From the cell containing the given text, extract its center point as (X, Y) coordinate. 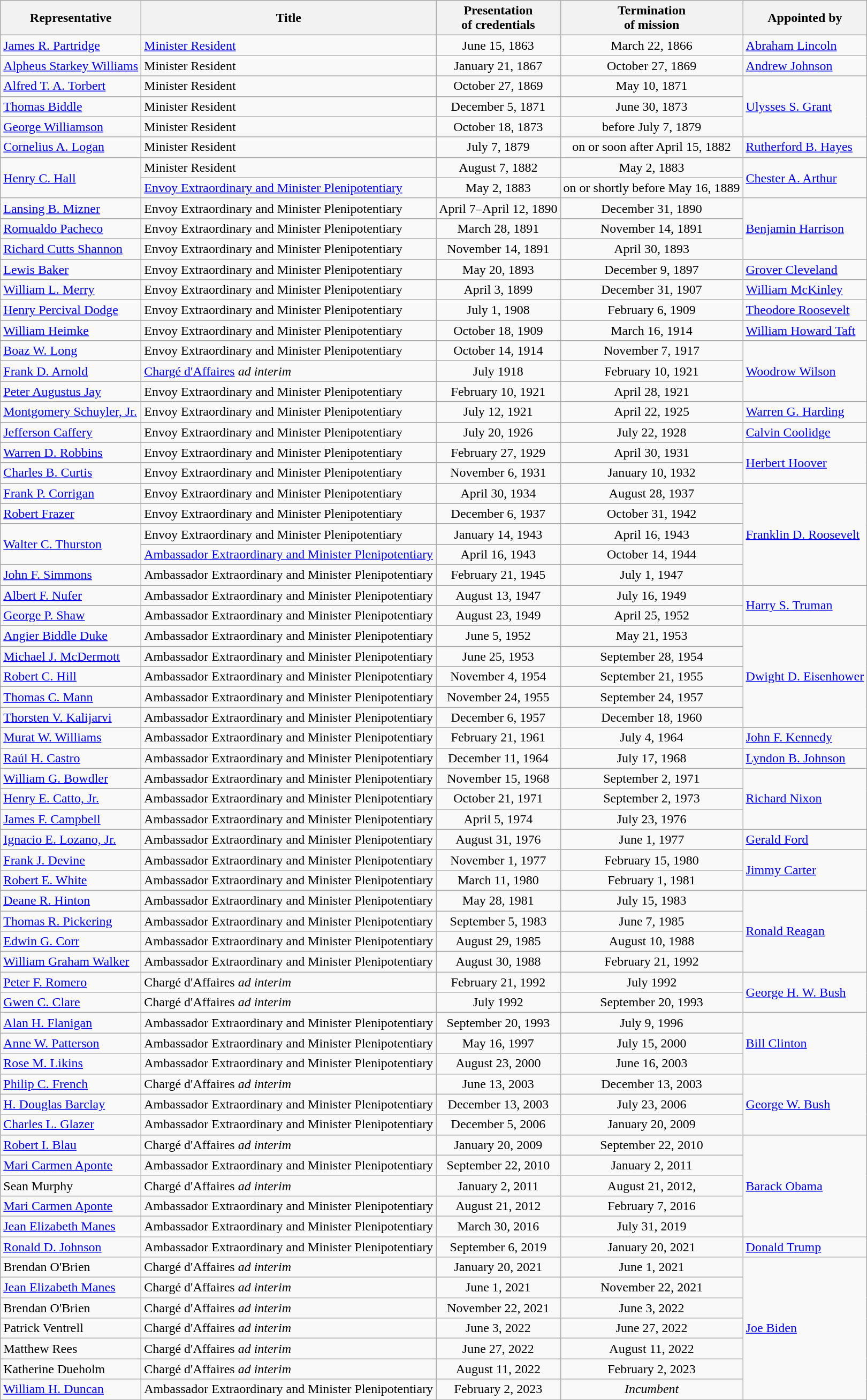
April 7–April 12, 1890 (498, 208)
April 22, 1925 (652, 412)
Henry Percival Dodge (71, 310)
Terminationof mission (652, 18)
Harry S. Truman (805, 606)
Ronald D. Johnson (71, 1247)
January 14, 1943 (498, 534)
Robert E. White (71, 880)
Frank J. Devine (71, 860)
June 13, 2003 (498, 1084)
July 4, 1964 (652, 738)
William H. Duncan (71, 1389)
February 7, 2016 (652, 1206)
October 14, 1914 (498, 351)
September 6, 2019 (498, 1247)
December 5, 1871 (498, 106)
December 5, 2006 (498, 1124)
May 28, 1981 (498, 900)
July 23, 2006 (652, 1104)
July 22, 1928 (652, 432)
September 28, 1954 (652, 656)
Robert Frazer (71, 514)
April 30, 1931 (652, 453)
Romualdo Pacheco (71, 228)
Deane R. Hinton (71, 900)
Rose M. Likins (71, 1064)
July 20, 1926 (498, 432)
August 7, 1882 (498, 167)
September 2, 1973 (652, 799)
January 10, 1932 (652, 473)
H. Douglas Barclay (71, 1104)
May 10, 1871 (652, 86)
August 23, 2000 (498, 1064)
August 10, 1988 (652, 942)
William Heimke (71, 331)
September 24, 1957 (652, 697)
Benjamin Harrison (805, 228)
Warren D. Robbins (71, 453)
May 16, 1997 (498, 1043)
Peter Augustus Jay (71, 392)
August 31, 1976 (498, 839)
July 17, 1968 (652, 758)
Gerald Ford (805, 839)
March 22, 1866 (652, 45)
August 13, 1947 (498, 595)
Philip C. French (71, 1084)
March 30, 2016 (498, 1226)
November 6, 1931 (498, 473)
June 5, 1952 (498, 636)
July 7, 1879 (498, 147)
Herbert Hoover (805, 463)
March 28, 1891 (498, 228)
April 28, 1921 (652, 392)
Murat W. Williams (71, 738)
April 3, 1899 (498, 290)
Walter C. Thurston (71, 544)
July 1, 1947 (652, 575)
October 18, 1873 (498, 127)
June 30, 1873 (652, 106)
Katherine Dueholm (71, 1369)
Appointed by (805, 18)
December 6, 1957 (498, 717)
Grover Cleveland (805, 269)
Robert I. Blau (71, 1145)
Woodrow Wilson (805, 371)
Jefferson Caffery (71, 432)
May 20, 1893 (498, 269)
Robert C. Hill (71, 677)
Donald Trump (805, 1247)
February 15, 1980 (652, 860)
December 6, 1937 (498, 514)
Ulysses S. Grant (805, 106)
Boaz W. Long (71, 351)
Anne W. Patterson (71, 1043)
Theodore Roosevelt (805, 310)
Thomas C. Mann (71, 697)
Title (289, 18)
Charles L. Glazer (71, 1124)
Patrick Ventrell (71, 1328)
Chester A. Arthur (805, 178)
Calvin Coolidge (805, 432)
April 30, 1934 (498, 493)
Lewis Baker (71, 269)
March 16, 1914 (652, 331)
Warren G. Harding (805, 412)
July 15, 1983 (652, 900)
William Graham Walker (71, 962)
September 2, 1971 (652, 778)
April 5, 1974 (498, 819)
November 7, 1917 (652, 351)
on or soon after April 15, 1882 (652, 147)
Sean Murphy (71, 1185)
Charles B. Curtis (71, 473)
December 31, 1890 (652, 208)
John F. Kennedy (805, 738)
William Howard Taft (805, 331)
Representative (71, 18)
December 11, 1964 (498, 758)
August 28, 1937 (652, 493)
February 21, 1961 (498, 738)
on or shortly before May 16, 1889 (652, 188)
Ronald Reagan (805, 931)
August 21, 2012, (652, 1185)
July 9, 1996 (652, 1023)
William McKinley (805, 290)
June 15, 1863 (498, 45)
Joe Biden (805, 1328)
George H. W. Bush (805, 992)
George P. Shaw (71, 616)
August 21, 2012 (498, 1206)
Thomas R. Pickering (71, 921)
Andrew Johnson (805, 66)
February 6, 1909 (652, 310)
Frank P. Corrigan (71, 493)
Albert F. Nufer (71, 595)
December 9, 1897 (652, 269)
James F. Campbell (71, 819)
November 15, 1968 (498, 778)
September 21, 1955 (652, 677)
August 29, 1985 (498, 942)
Matthew Rees (71, 1349)
Frank D. Arnold (71, 371)
July 16, 1949 (652, 595)
April 25, 1952 (652, 616)
William L. Merry (71, 290)
Peter F. Romero (71, 982)
Richard Cutts Shannon (71, 249)
November 24, 1955 (498, 697)
July 1, 1908 (498, 310)
October 14, 1944 (652, 554)
Cornelius A. Logan (71, 147)
September 5, 1983 (498, 921)
Edwin G. Corr (71, 942)
Henry C. Hall (71, 178)
October 18, 1909 (498, 331)
February 27, 1929 (498, 453)
February 1, 1981 (652, 880)
Angier Biddle Duke (71, 636)
August 23, 1949 (498, 616)
October 21, 1971 (498, 799)
Thomas Biddle (71, 106)
Jimmy Carter (805, 870)
Barack Obama (805, 1185)
Thorsten V. Kalijarvi (71, 717)
November 1, 1977 (498, 860)
Abraham Lincoln (805, 45)
August 30, 1988 (498, 962)
January 21, 1867 (498, 66)
July 23, 1976 (652, 819)
March 11, 1980 (498, 880)
June 16, 2003 (652, 1064)
July 12, 1921 (498, 412)
William G. Bowdler (71, 778)
James R. Partridge (71, 45)
June 1, 1977 (652, 839)
Lansing B. Mizner (71, 208)
April 30, 1893 (652, 249)
Gwen C. Clare (71, 1003)
Raúl H. Castro (71, 758)
May 21, 1953 (652, 636)
George Williamson (71, 127)
June 25, 1953 (498, 656)
Alpheus Starkey Williams (71, 66)
Franklin D. Roosevelt (805, 534)
Montgomery Schuyler, Jr. (71, 412)
Alfred T. A. Torbert (71, 86)
Dwight D. Eisenhower (805, 677)
November 4, 1954 (498, 677)
Henry E. Catto, Jr. (71, 799)
June 7, 1985 (652, 921)
July 31, 2019 (652, 1226)
Incumbent (652, 1389)
February 21, 1945 (498, 575)
John F. Simmons (71, 575)
Rutherford B. Hayes (805, 147)
December 18, 1960 (652, 717)
Alan H. Flanigan (71, 1023)
Richard Nixon (805, 799)
Bill Clinton (805, 1043)
Michael J. McDermott (71, 656)
July 1918 (498, 371)
December 31, 1907 (652, 290)
October 31, 1942 (652, 514)
Lyndon B. Johnson (805, 758)
George W. Bush (805, 1104)
July 15, 2000 (652, 1043)
Ignacio E. Lozano, Jr. (71, 839)
before July 7, 1879 (652, 127)
Presentationof credentials (498, 18)
